Output the [X, Y] coordinate of the center of the cell containing the given text.  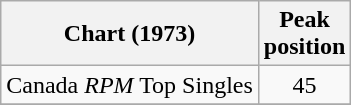
Peakposition [304, 34]
45 [304, 85]
Canada RPM Top Singles [130, 85]
Chart (1973) [130, 34]
